Return [x, y] of the center of cell containing provided text 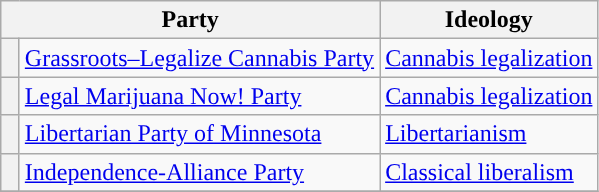
Legal Marijuana Now! Party [199, 96]
Libertarian Party of Minnesota [199, 134]
Party [190, 20]
Libertarianism [489, 134]
Ideology [489, 20]
Grassroots–Legalize Cannabis Party [199, 58]
Classical liberalism [489, 172]
Independence-Alliance Party [199, 172]
